Capture the cell that displays the provided text and extract its [x, y] central coordinate. 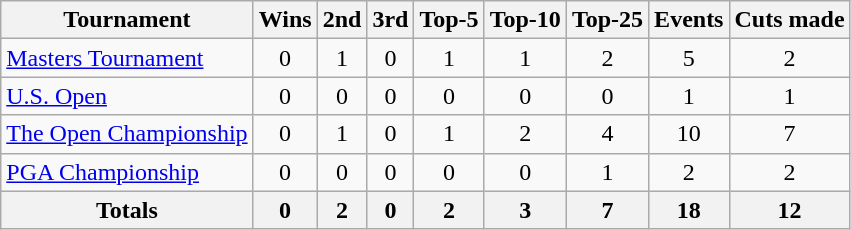
18 [689, 210]
Top-10 [525, 20]
3rd [390, 20]
Totals [127, 210]
U.S. Open [127, 96]
Top-25 [607, 20]
2nd [342, 20]
4 [607, 134]
Top-5 [449, 20]
The Open Championship [127, 134]
PGA Championship [127, 172]
10 [689, 134]
5 [689, 58]
Events [689, 20]
Wins [285, 20]
3 [525, 210]
Cuts made [790, 20]
Tournament [127, 20]
Masters Tournament [127, 58]
12 [790, 210]
